Identify which cell holds the provided text, then report its [X, Y] central coordinate. 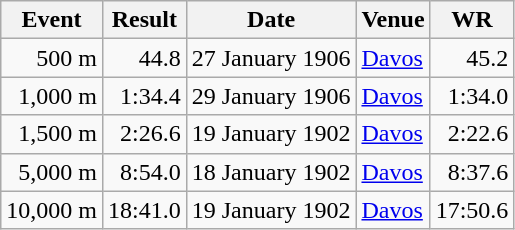
2:22.6 [472, 134]
Date [271, 20]
8:54.0 [144, 172]
5,000 m [52, 172]
44.8 [144, 58]
1,000 m [52, 96]
1:34.4 [144, 96]
27 January 1906 [271, 58]
29 January 1906 [271, 96]
1:34.0 [472, 96]
Venue [393, 20]
18 January 1902 [271, 172]
Result [144, 20]
45.2 [472, 58]
Event [52, 20]
1,500 m [52, 134]
17:50.6 [472, 210]
2:26.6 [144, 134]
10,000 m [52, 210]
WR [472, 20]
18:41.0 [144, 210]
500 m [52, 58]
8:37.6 [472, 172]
